Find where the given text appears and provide that cell's center as [x, y] coordinate. 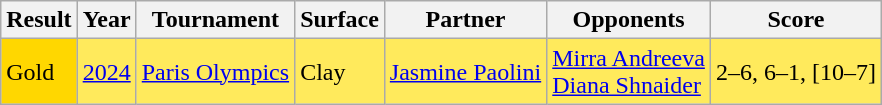
Score [796, 20]
Partner [465, 20]
Jasmine Paolini [465, 72]
Year [106, 20]
Opponents [629, 20]
2024 [106, 72]
Clay [340, 72]
Tournament [215, 20]
Paris Olympics [215, 72]
Gold [39, 72]
Mirra Andreeva Diana Shnaider [629, 72]
2–6, 6–1, [10–7] [796, 72]
Surface [340, 20]
Result [39, 20]
